Identify which cell holds the provided text, then report its [x, y] central coordinate. 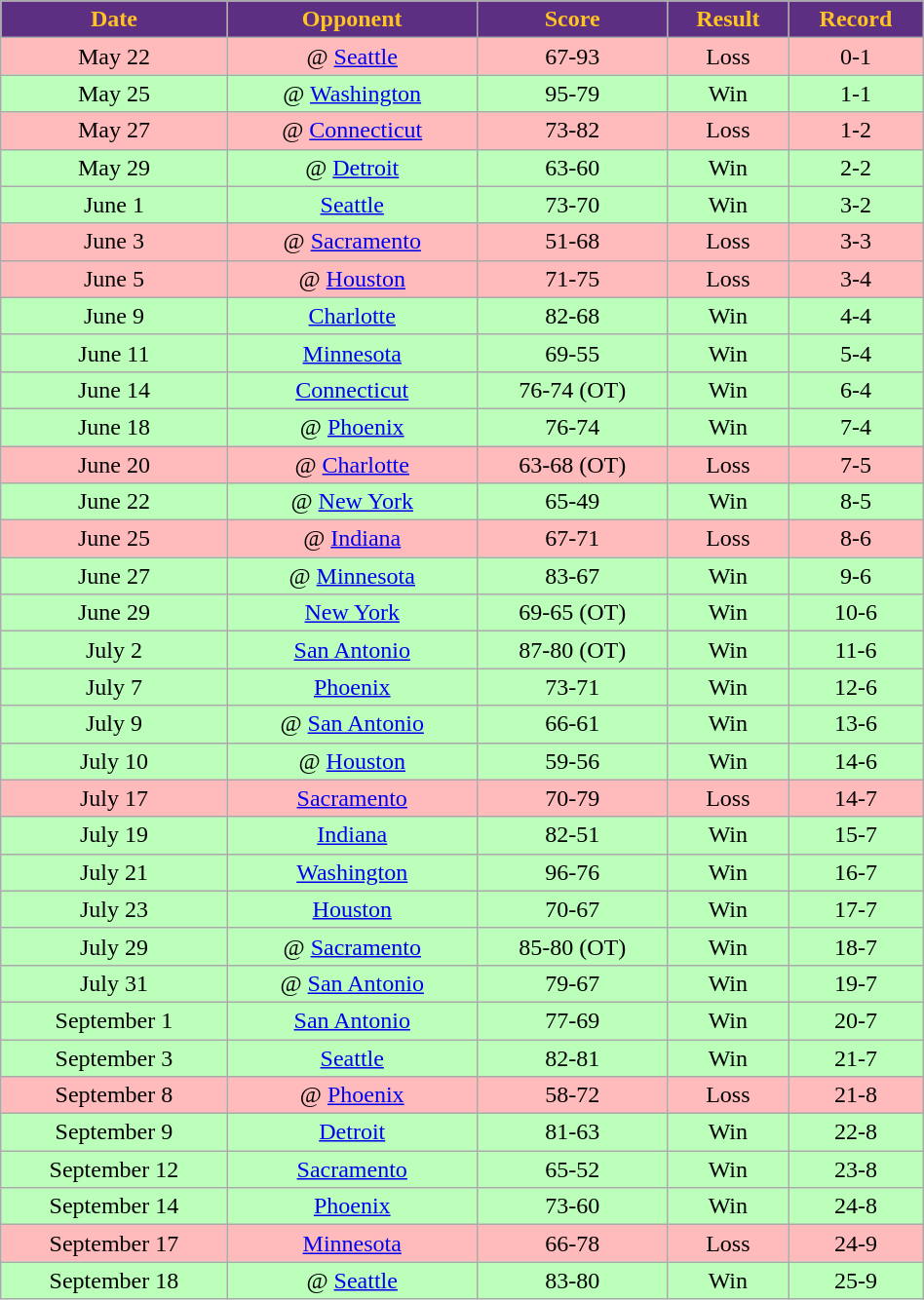
July 31 [114, 983]
May 25 [114, 94]
July 9 [114, 724]
73-82 [572, 131]
Opponent [352, 19]
66-61 [572, 724]
58-72 [572, 1095]
81-63 [572, 1132]
June 27 [114, 576]
7-5 [856, 465]
14-7 [856, 798]
83-80 [572, 1281]
September 14 [114, 1206]
Record [856, 19]
July 29 [114, 946]
July 19 [114, 835]
September 8 [114, 1095]
Result [728, 19]
September 3 [114, 1057]
12-6 [856, 687]
71-75 [572, 279]
70-67 [572, 909]
@ Minnesota [352, 576]
76-74 (OT) [572, 390]
September 18 [114, 1281]
79-67 [572, 983]
1-1 [856, 94]
Houston [352, 909]
10-6 [856, 613]
Connecticut [352, 390]
18-7 [856, 946]
June 18 [114, 427]
95-79 [572, 94]
73-71 [572, 687]
@ Indiana [352, 539]
8-6 [856, 539]
21-7 [856, 1057]
June 14 [114, 390]
16-7 [856, 872]
96-76 [572, 872]
@ Charlotte [352, 465]
17-7 [856, 909]
5-4 [856, 353]
69-65 (OT) [572, 613]
June 20 [114, 465]
May 29 [114, 168]
22-8 [856, 1132]
July 2 [114, 650]
24-9 [856, 1243]
May 27 [114, 131]
June 29 [114, 613]
11-6 [856, 650]
65-52 [572, 1169]
8-5 [856, 502]
25-9 [856, 1281]
7-4 [856, 427]
September 9 [114, 1132]
63-60 [572, 168]
Date [114, 19]
July 10 [114, 761]
Indiana [352, 835]
67-71 [572, 539]
82-51 [572, 835]
New York [352, 613]
@ New York [352, 502]
73-70 [572, 205]
June 11 [114, 353]
87-80 (OT) [572, 650]
9-6 [856, 576]
63-68 (OT) [572, 465]
67-93 [572, 57]
May 22 [114, 57]
Score [572, 19]
70-79 [572, 798]
19-7 [856, 983]
23-8 [856, 1169]
59-56 [572, 761]
@ Connecticut [352, 131]
69-55 [572, 353]
September 17 [114, 1243]
@ Washington [352, 94]
14-6 [856, 761]
66-78 [572, 1243]
65-49 [572, 502]
73-60 [572, 1206]
@ Detroit [352, 168]
15-7 [856, 835]
June 1 [114, 205]
June 3 [114, 242]
82-81 [572, 1057]
76-74 [572, 427]
July 7 [114, 687]
June 22 [114, 502]
September 1 [114, 1020]
3-4 [856, 279]
6-4 [856, 390]
September 12 [114, 1169]
51-68 [572, 242]
77-69 [572, 1020]
Charlotte [352, 316]
21-8 [856, 1095]
0-1 [856, 57]
4-4 [856, 316]
2-2 [856, 168]
June 9 [114, 316]
June 25 [114, 539]
July 21 [114, 872]
Detroit [352, 1132]
13-6 [856, 724]
June 5 [114, 279]
July 17 [114, 798]
3-3 [856, 242]
85-80 (OT) [572, 946]
1-2 [856, 131]
83-67 [572, 576]
Washington [352, 872]
20-7 [856, 1020]
July 23 [114, 909]
82-68 [572, 316]
24-8 [856, 1206]
3-2 [856, 205]
